Return the [X, Y] coordinate for the center point of the cell that contains the specified text.  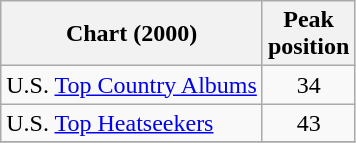
Chart (2000) [132, 34]
Peakposition [308, 34]
43 [308, 123]
34 [308, 85]
U.S. Top Country Albums [132, 85]
U.S. Top Heatseekers [132, 123]
